From the cell containing the given text, extract its center point as (x, y) coordinate. 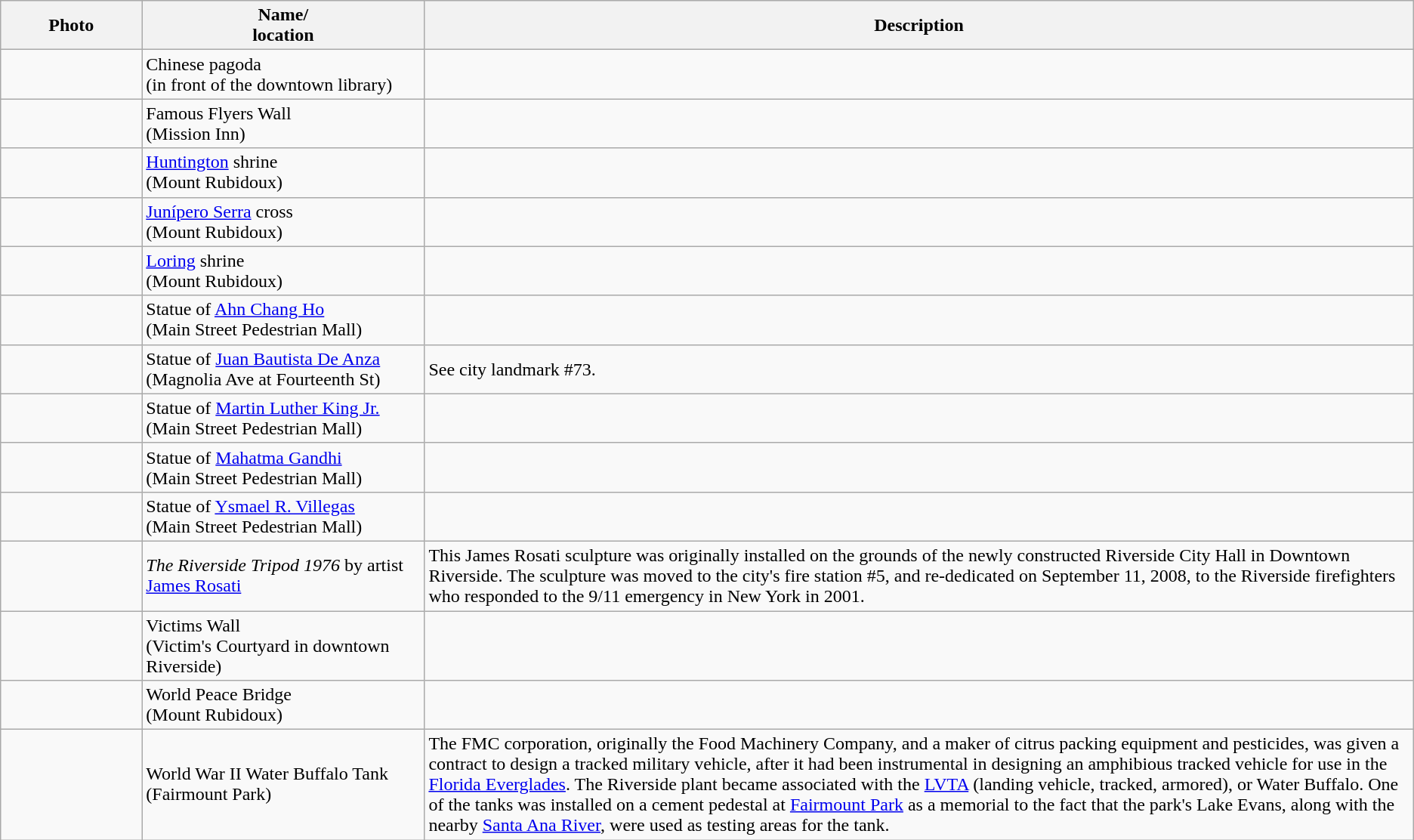
Loring shrine(Mount Rubidoux) (283, 270)
Name/location (283, 26)
Famous Flyers Wall(Mission Inn) (283, 124)
Huntington shrine(Mount Rubidoux) (283, 172)
Statue of Juan Bautista De Anza(Magnolia Ave at Fourteenth St) (283, 369)
World War II Water Buffalo Tank(Fairmount Park) (283, 785)
Junípero Serra cross(Mount Rubidoux) (283, 222)
Victims Wall(Victim's Courtyard in downtown Riverside) (283, 645)
See city landmark #73. (918, 369)
Chinese pagoda(in front of the downtown library) (283, 74)
World Peace Bridge(Mount Rubidoux) (283, 706)
Statue of Ysmael R. Villegas(Main Street Pedestrian Mall) (283, 517)
Description (918, 26)
Statue of Martin Luther King Jr.(Main Street Pedestrian Mall) (283, 418)
The Riverside Tripod 1976 by artist James Rosati (283, 576)
Photo (71, 26)
Statue of Ahn Chang Ho(Main Street Pedestrian Mall) (283, 320)
Statue of Mahatma Gandhi(Main Street Pedestrian Mall) (283, 467)
